Identify which cell holds the provided text, then report its [x, y] central coordinate. 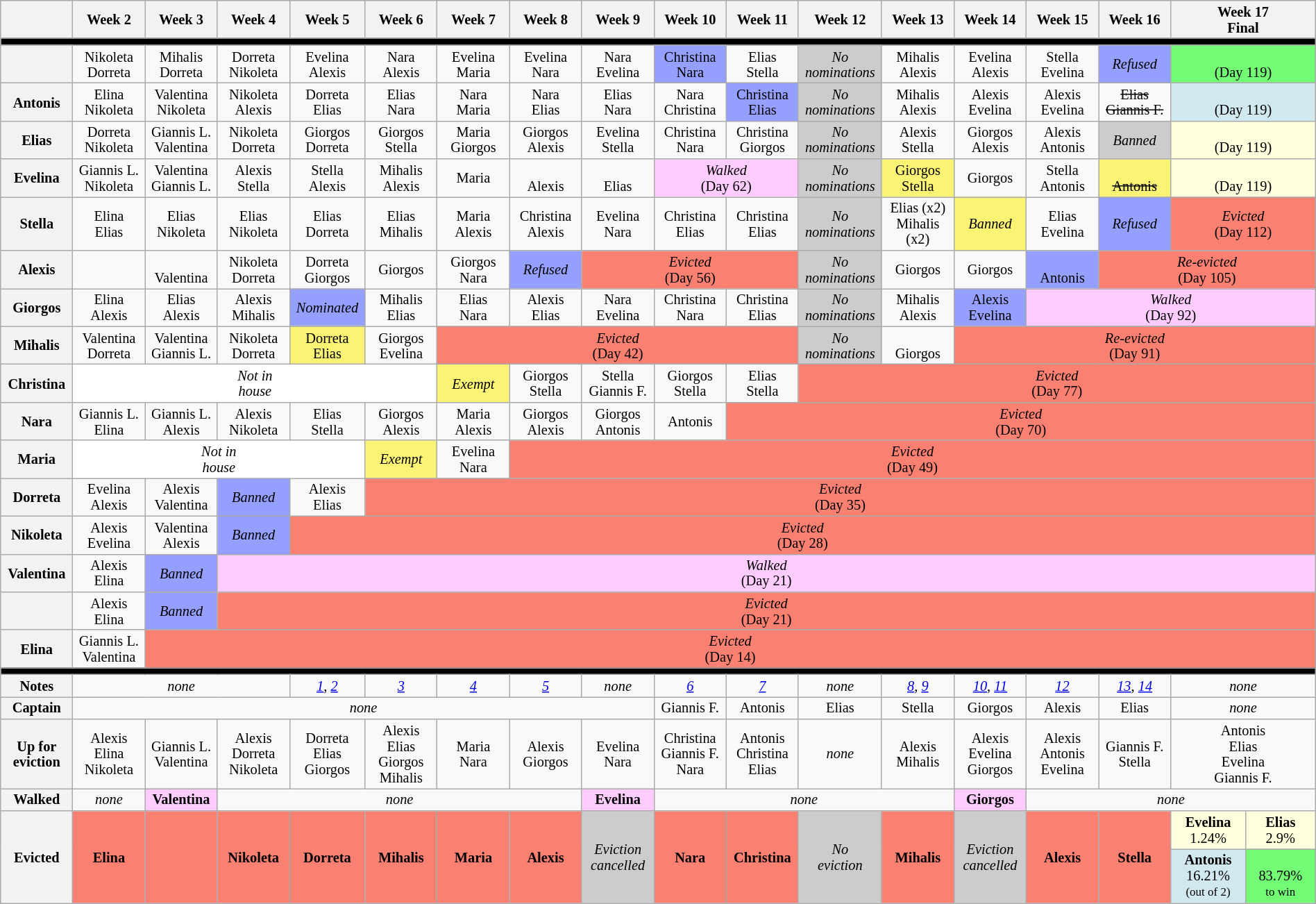
3 [401, 685]
StellaAntonis [1063, 178]
Captain [37, 708]
ValentinaDorreta [109, 346]
Evicted(Day 35) [841, 497]
83.79%to win [1280, 876]
Re-evicted(Day 105) [1208, 269]
7 [762, 685]
NaraMaria [473, 101]
Notes [37, 685]
Week 13 [918, 19]
Week 15 [1063, 19]
Week 12 [840, 19]
Week 3 [181, 19]
EliasMihalis [401, 224]
MariaGiorgos [473, 140]
Week 9 [618, 19]
Evicted(Day 112) [1244, 224]
GiorgosNara [473, 269]
EvelinaStella [618, 140]
AlexisDorretaNikoleta [253, 754]
1, 2 [328, 685]
NikoletaAlexis [253, 101]
Week 4 [253, 19]
NaraAlexis [401, 64]
Week 10 [690, 19]
Week 17Final [1244, 19]
GiorgosAntonis [618, 421]
ChristinaAlexis [546, 224]
Evicted(Day 77) [1056, 383]
AlexisAntonisEvelina [1063, 754]
EliasGiannis F. [1135, 101]
EliasEvelina [1063, 224]
StellaEvelina [1063, 64]
AlexisAntonis [1063, 140]
Week 2 [109, 19]
8, 9 [918, 685]
10, 11 [990, 685]
ValentinaNikoleta [181, 101]
AlexisEvelinaGiorgos [990, 754]
ElinaAlexis [109, 307]
Evelina1.24% [1208, 829]
ChristinaGiannis F.Nara [690, 754]
Elias2.9% [1280, 829]
StellaAlexis [328, 178]
EliasDorreta [328, 224]
Evicted(Day 28) [802, 535]
AlexisGiorgos [546, 754]
Elias (x2)Mihalis (x2) [918, 224]
Week 14 [990, 19]
Week 6 [401, 19]
MihalisElias [401, 307]
StellaGiannis F. [618, 383]
GiorgosEvelina [401, 346]
6 [690, 685]
Evicted(Day 49) [912, 460]
Walked(Day 21) [766, 574]
12 [1063, 685]
AlexisEliasGiorgosMihalis [401, 754]
Up foreviction [37, 754]
EvelinaMaria [473, 64]
4 [473, 685]
Week 5 [328, 19]
NaraElias [546, 101]
Evicted(Day 70) [1020, 421]
Noeviction [840, 857]
EliasAlexis [181, 307]
Giannis L.Alexis [181, 421]
Nominated [328, 307]
Evicted(Day 56) [690, 269]
Week 16 [1135, 19]
ValentinaAlexis [181, 535]
GiorgosDorreta [328, 140]
Evicted(Day 42) [618, 346]
ElinaNikoleta [109, 101]
Giannis L.Nikoleta [109, 178]
AlexisNikoleta [253, 421]
MariaNara [473, 754]
Week 8 [546, 19]
AntonisChristinaElias [762, 754]
DorretaGiorgos [328, 269]
AlexisValentina [181, 497]
Walked(Day 92) [1172, 307]
Week 11 [762, 19]
Walked [37, 799]
Giannis L.Elina [109, 421]
Evicted(Day 21) [766, 611]
Giannis F.Stella [1135, 754]
MihalisDorreta [181, 64]
13, 14 [1135, 685]
DorretaEliasGiorgos [328, 754]
AlexisElinaNikoleta [109, 754]
5 [546, 685]
AntonisEliasEvelinaGiannis F. [1244, 754]
NaraChristina [690, 101]
Antonis 16.21%(out of 2) [1208, 876]
Evicted [37, 857]
Evicted(Day 14) [730, 648]
Week 7 [473, 19]
Re-evicted(Day 91) [1134, 346]
Giannis F. [690, 708]
ElinaElias [109, 224]
ChristinaGiorgos [762, 140]
Walked(Day 62) [726, 178]
